Search for the cell housing the specified text and yield its [X, Y] center coordinate. 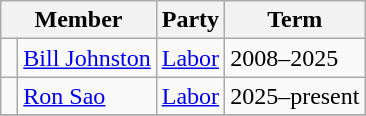
2025–present [295, 96]
Ron Sao [87, 96]
Member [78, 20]
Party [190, 20]
Bill Johnston [87, 58]
2008–2025 [295, 58]
Term [295, 20]
